Extract the [X, Y] coordinate from the center of the cell holding the provided text.  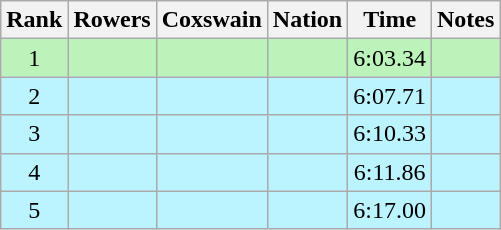
Rank [34, 20]
2 [34, 96]
Notes [465, 20]
Rowers [112, 20]
6:03.34 [390, 58]
6:17.00 [390, 210]
1 [34, 58]
6:07.71 [390, 96]
Nation [307, 20]
6:11.86 [390, 172]
4 [34, 172]
5 [34, 210]
6:10.33 [390, 134]
Time [390, 20]
Coxswain [212, 20]
3 [34, 134]
